Return [x, y] of the center of cell containing provided text 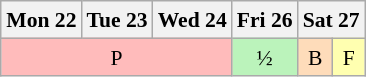
Fri 26 [265, 20]
B [316, 56]
F [349, 56]
Tue 23 [118, 20]
Mon 22 [41, 20]
Wed 24 [192, 20]
Sat 27 [332, 20]
½ [265, 56]
P [116, 56]
